Capture the cell that displays the provided text and extract its [x, y] central coordinate. 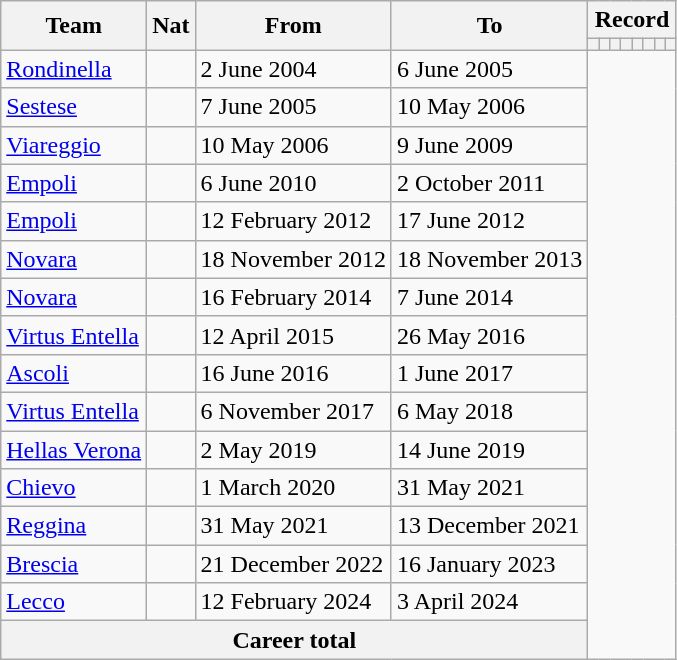
7 June 2005 [293, 107]
To [489, 26]
17 June 2012 [489, 221]
Brescia [74, 564]
2 June 2004 [293, 69]
Ascoli [74, 373]
6 June 2010 [293, 183]
16 June 2016 [293, 373]
3 April 2024 [489, 602]
18 November 2013 [489, 259]
1 June 2017 [489, 373]
7 June 2014 [489, 297]
Sestese [74, 107]
2 May 2019 [293, 449]
6 November 2017 [293, 411]
12 February 2024 [293, 602]
26 May 2016 [489, 335]
Record [632, 20]
Chievo [74, 488]
2 October 2011 [489, 183]
13 December 2021 [489, 526]
12 April 2015 [293, 335]
21 December 2022 [293, 564]
18 November 2012 [293, 259]
14 June 2019 [489, 449]
16 January 2023 [489, 564]
16 February 2014 [293, 297]
6 June 2005 [489, 69]
Viareggio [74, 145]
Reggina [74, 526]
9 June 2009 [489, 145]
Team [74, 26]
From [293, 26]
Lecco [74, 602]
6 May 2018 [489, 411]
12 February 2012 [293, 221]
1 March 2020 [293, 488]
Hellas Verona [74, 449]
Career total [294, 640]
Nat [171, 26]
Rondinella [74, 69]
